Identify which cell holds the provided text, then report its (x, y) central coordinate. 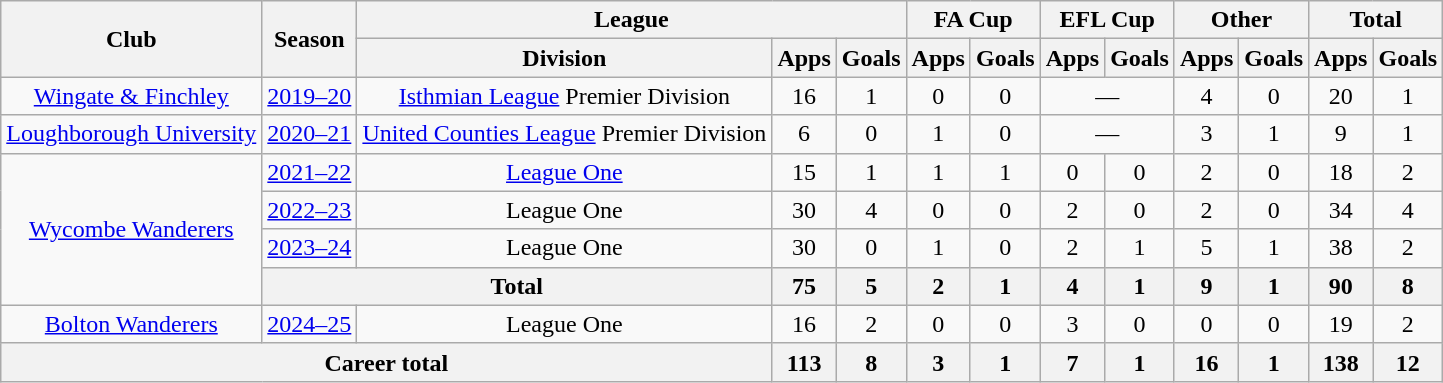
2024–25 (310, 324)
18 (1341, 172)
15 (804, 172)
2023–24 (310, 248)
38 (1341, 248)
Bolton Wanderers (132, 324)
Career total (386, 362)
90 (1341, 286)
Season (310, 39)
34 (1341, 210)
2022–23 (310, 210)
Loughborough University (132, 134)
113 (804, 362)
138 (1341, 362)
75 (804, 286)
Other (1241, 20)
19 (1341, 324)
2020–21 (310, 134)
Wingate & Finchley (132, 96)
Division (564, 58)
6 (804, 134)
Club (132, 39)
United Counties League Premier Division (564, 134)
12 (1408, 362)
7 (1072, 362)
FA Cup (973, 20)
2019–20 (310, 96)
League (632, 20)
Wycombe Wanderers (132, 229)
2021–22 (310, 172)
20 (1341, 96)
Isthmian League Premier Division (564, 96)
EFL Cup (1107, 20)
